Output the [X, Y] coordinate of the center of the cell containing the given text.  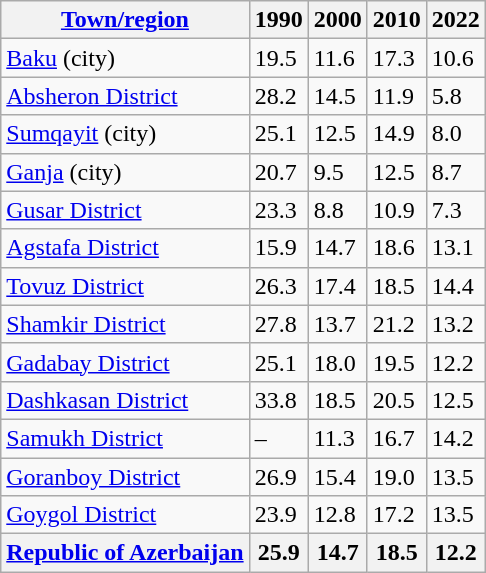
11.3 [338, 438]
– [278, 438]
8.8 [338, 210]
26.9 [278, 477]
11.9 [396, 96]
26.3 [278, 286]
Dashkasan District [125, 400]
12.8 [338, 515]
20.7 [278, 172]
13.7 [338, 324]
8.0 [456, 134]
10.6 [456, 58]
Republic of Azerbaijan [125, 553]
13.2 [456, 324]
9.5 [338, 172]
13.1 [456, 248]
Goranboy District [125, 477]
Absheron District [125, 96]
7.3 [456, 210]
2000 [338, 20]
15.9 [278, 248]
14.5 [338, 96]
Shamkir District [125, 324]
Goygol District [125, 515]
23.9 [278, 515]
28.2 [278, 96]
25.9 [278, 553]
Ganja (city) [125, 172]
20.5 [396, 400]
1990 [278, 20]
15.4 [338, 477]
10.9 [396, 210]
21.2 [396, 324]
17.2 [396, 515]
18.6 [396, 248]
5.8 [456, 96]
33.8 [278, 400]
Gadabay District [125, 362]
Tovuz District [125, 286]
Sumqayit (city) [125, 134]
Baku (city) [125, 58]
11.6 [338, 58]
18.0 [338, 362]
2022 [456, 20]
27.8 [278, 324]
14.9 [396, 134]
19.0 [396, 477]
23.3 [278, 210]
17.4 [338, 286]
Town/region [125, 20]
Gusar District [125, 210]
16.7 [396, 438]
8.7 [456, 172]
14.4 [456, 286]
17.3 [396, 58]
14.2 [456, 438]
2010 [396, 20]
Samukh District [125, 438]
Agstafa District [125, 248]
